Provide the [x, y] coordinate of the cell's center where the given text is located.  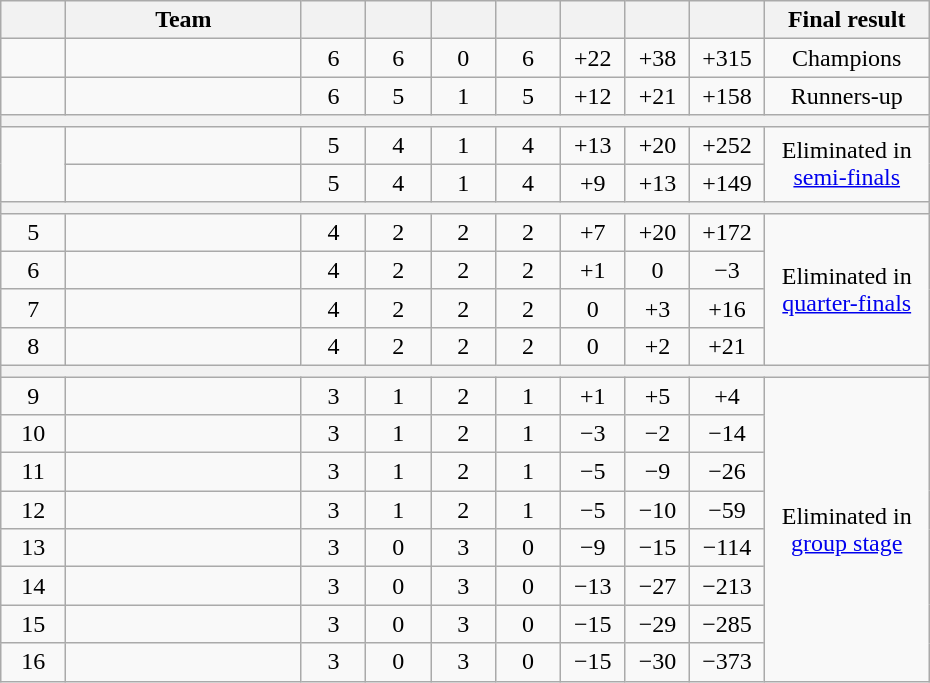
−59 [727, 510]
12 [34, 510]
8 [34, 346]
+252 [727, 145]
+3 [658, 308]
+149 [727, 183]
+172 [727, 232]
Eliminated in group stage [846, 528]
+2 [658, 346]
+4 [727, 395]
16 [34, 662]
+12 [592, 96]
−10 [658, 510]
−114 [727, 548]
+9 [592, 183]
Final result [846, 20]
−213 [727, 586]
Team [184, 20]
+22 [592, 58]
−26 [727, 472]
Eliminated in semi-finals [846, 164]
Runners-up [846, 96]
9 [34, 395]
Eliminated in quarter-finals [846, 289]
10 [34, 434]
−14 [727, 434]
−373 [727, 662]
+7 [592, 232]
−29 [658, 624]
Champions [846, 58]
+158 [727, 96]
−27 [658, 586]
+5 [658, 395]
−2 [658, 434]
+315 [727, 58]
−13 [592, 586]
−30 [658, 662]
14 [34, 586]
7 [34, 308]
15 [34, 624]
11 [34, 472]
+16 [727, 308]
−285 [727, 624]
13 [34, 548]
+38 [658, 58]
